Identify which cell holds the provided text, then report its (x, y) central coordinate. 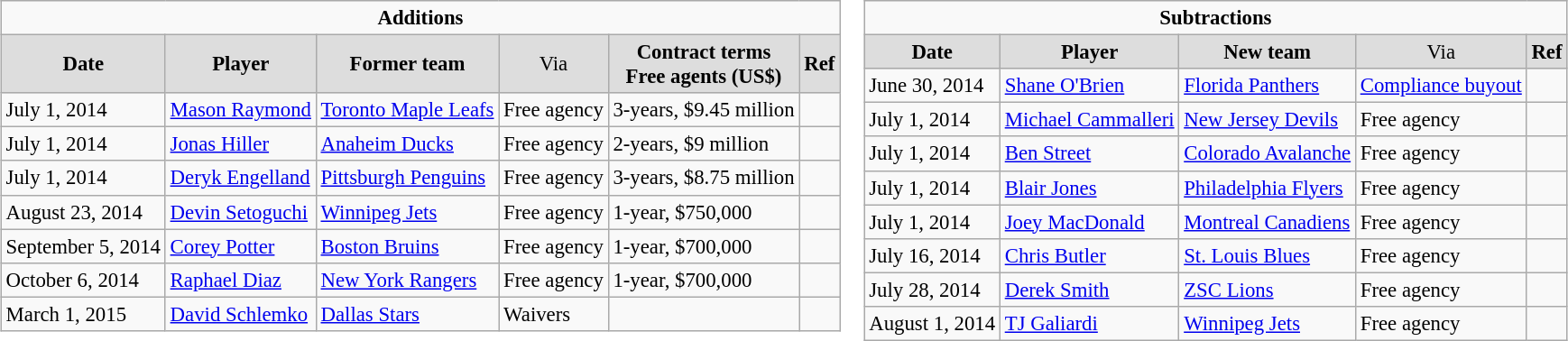
Deryk Engelland (240, 178)
Michael Cammalleri (1089, 120)
Toronto Maple Leafs (408, 110)
Derek Smith (1089, 290)
Florida Panthers (1268, 86)
Former team (408, 65)
July 16, 2014 (932, 255)
2-years, $9 million (704, 144)
St. Louis Blues (1268, 255)
Raphael Diaz (240, 280)
August 23, 2014 (83, 212)
Additions (420, 18)
3-years, $8.75 million (704, 178)
New Jersey Devils (1268, 120)
1-year, $750,000 (704, 212)
ZSC Lions (1268, 290)
Dallas Stars (408, 314)
Joey MacDonald (1089, 222)
Mason Raymond (240, 110)
June 30, 2014 (932, 86)
Corey Potter (240, 246)
Waivers (554, 314)
Colorado Avalanche (1268, 153)
New team (1268, 52)
David Schlemko (240, 314)
Jonas Hiller (240, 144)
Montreal Canadiens (1268, 222)
Blair Jones (1089, 188)
Pittsburgh Penguins (408, 178)
July 28, 2014 (932, 290)
Anaheim Ducks (408, 144)
September 5, 2014 (83, 246)
Subtractions (1216, 18)
Devin Setoguchi (240, 212)
Ben Street (1089, 153)
New York Rangers (408, 280)
October 6, 2014 (83, 280)
Compliance buyout (1441, 86)
Contract termsFree agents (US$) (704, 65)
Shane O'Brien (1089, 86)
Philadelphia Flyers (1268, 188)
TJ Galiardi (1089, 323)
Chris Butler (1089, 255)
March 1, 2015 (83, 314)
Boston Bruins (408, 246)
August 1, 2014 (932, 323)
3-years, $9.45 million (704, 110)
